Locate the cell with the specified text and output its [X, Y] center coordinate. 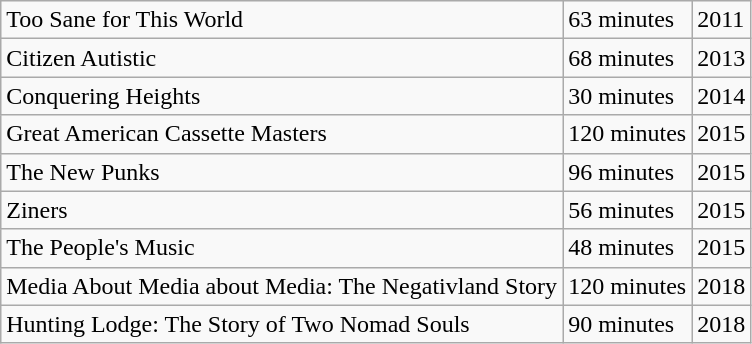
Hunting Lodge: The Story of Two Nomad Souls [282, 324]
48 minutes [628, 248]
Great American Cassette Masters [282, 134]
Media About Media about Media: The Negativland Story [282, 286]
Citizen Autistic [282, 58]
30 minutes [628, 96]
96 minutes [628, 172]
2011 [722, 20]
90 minutes [628, 324]
63 minutes [628, 20]
Ziners [282, 210]
Conquering Heights [282, 96]
The New Punks [282, 172]
2014 [722, 96]
The People's Music [282, 248]
2013 [722, 58]
56 minutes [628, 210]
Too Sane for This World [282, 20]
68 minutes [628, 58]
